Provide the (X, Y) coordinate of the cell's center where the given text is located.  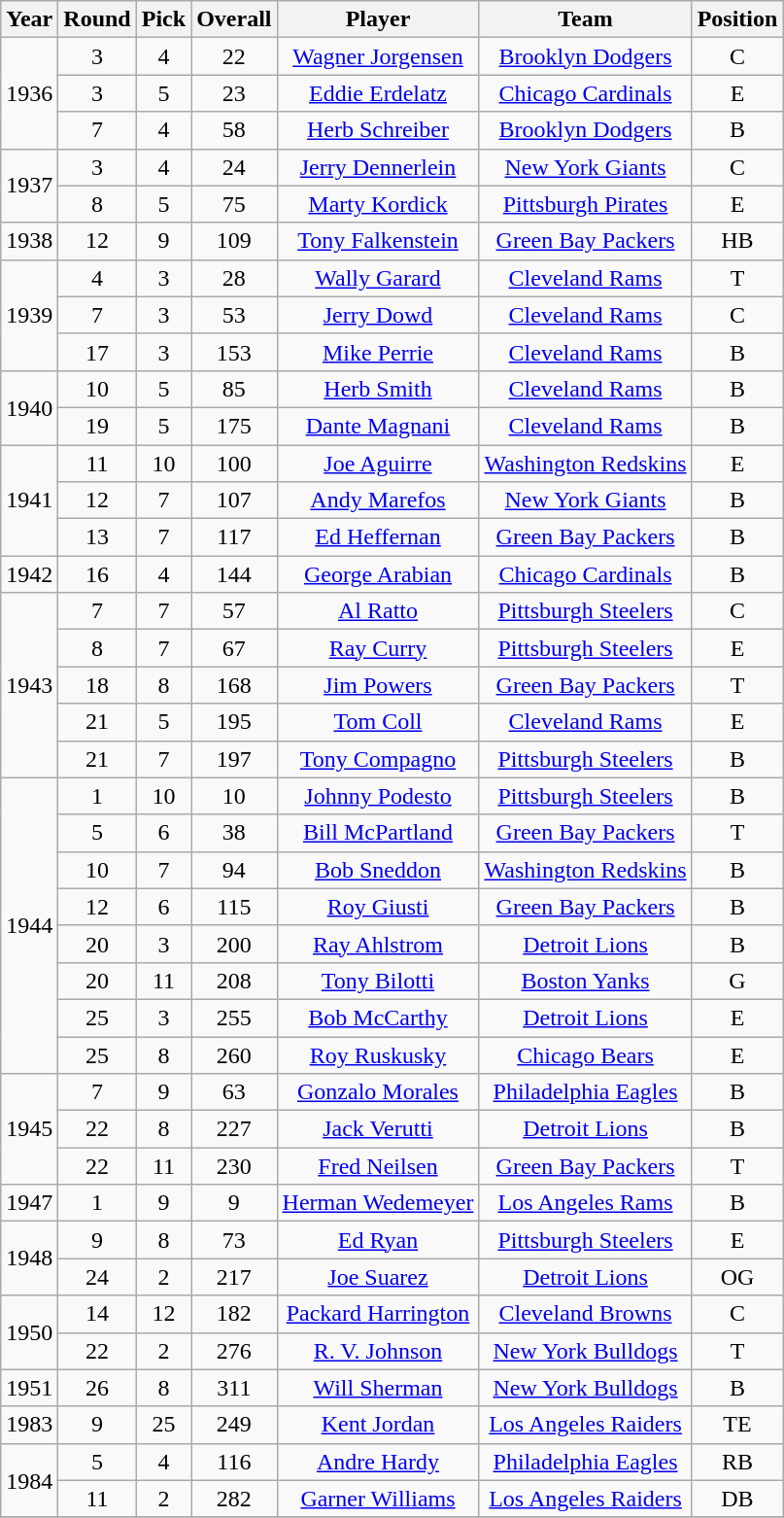
109 (234, 241)
19 (97, 426)
94 (234, 870)
1939 (29, 315)
DB (737, 1499)
175 (234, 426)
Jerry Dowd (378, 315)
1938 (29, 241)
Andy Marefos (378, 500)
Wagner Jorgensen (378, 56)
13 (97, 537)
Mike Perrie (378, 352)
Eddie Erdelatz (378, 93)
1940 (29, 407)
Ray Ahlstrom (378, 944)
Position (737, 19)
Packard Harrington (378, 1314)
Fred Neilsen (378, 1166)
1941 (29, 500)
208 (234, 981)
260 (234, 1054)
Wally Garard (378, 278)
RB (737, 1462)
26 (97, 1388)
276 (234, 1351)
1948 (29, 1259)
Pittsburgh Pirates (585, 204)
85 (234, 389)
100 (234, 464)
R. V. Johnson (378, 1351)
282 (234, 1499)
Cleveland Browns (585, 1314)
Year (29, 19)
Dante Magnani (378, 426)
Ray Curry (378, 648)
Herman Wedemeyer (378, 1203)
107 (234, 500)
Team (585, 19)
Jack Verutti (378, 1129)
Ed Heffernan (378, 537)
230 (234, 1166)
117 (234, 537)
Jerry Dennerlein (378, 167)
1983 (29, 1425)
195 (234, 722)
Will Sherman (378, 1388)
1944 (29, 925)
Overall (234, 19)
1950 (29, 1332)
Tom Coll (378, 722)
Tony Bilotti (378, 981)
Andre Hardy (378, 1462)
153 (234, 352)
Roy Ruskusky (378, 1054)
1945 (29, 1129)
Pick (163, 19)
57 (234, 611)
53 (234, 315)
1984 (29, 1480)
George Arabian (378, 574)
Joe Aguirre (378, 464)
TE (737, 1425)
14 (97, 1314)
249 (234, 1425)
17 (97, 352)
Roy Giusti (378, 907)
Round (97, 19)
1936 (29, 93)
Tony Falkenstein (378, 241)
Bob Sneddon (378, 870)
168 (234, 685)
OG (737, 1277)
23 (234, 93)
73 (234, 1240)
Kent Jordan (378, 1425)
1951 (29, 1388)
Gonzalo Morales (378, 1092)
18 (97, 685)
1942 (29, 574)
67 (234, 648)
63 (234, 1092)
Joe Suarez (378, 1277)
227 (234, 1129)
311 (234, 1388)
Jim Powers (378, 685)
217 (234, 1277)
Bob McCarthy (378, 1018)
Al Ratto (378, 611)
Herb Schreiber (378, 130)
1937 (29, 186)
Garner Williams (378, 1499)
Johnny Podesto (378, 796)
Ed Ryan (378, 1240)
28 (234, 278)
116 (234, 1462)
255 (234, 1018)
38 (234, 833)
115 (234, 907)
Chicago Bears (585, 1054)
58 (234, 130)
1947 (29, 1203)
200 (234, 944)
Los Angeles Rams (585, 1203)
Tony Compagno (378, 759)
G (737, 981)
HB (737, 241)
Herb Smith (378, 389)
16 (97, 574)
Boston Yanks (585, 981)
75 (234, 204)
197 (234, 759)
182 (234, 1314)
Bill McPartland (378, 833)
144 (234, 574)
Player (378, 19)
1943 (29, 685)
Marty Kordick (378, 204)
